For the text-containing cell, return its midpoint in [x, y] coordinate format. 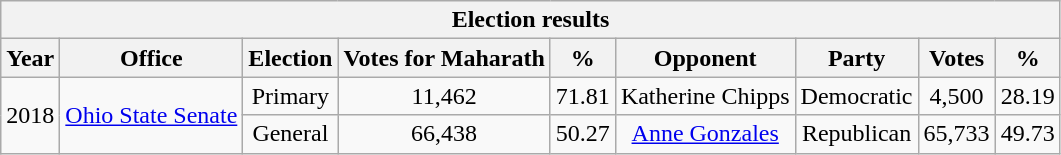
Ohio State Senate [152, 115]
49.73 [1028, 134]
Office [152, 58]
65,733 [956, 134]
Party [856, 58]
50.27 [582, 134]
Votes [956, 58]
Votes for Maharath [444, 58]
71.81 [582, 96]
28.19 [1028, 96]
Year [30, 58]
11,462 [444, 96]
Primary [290, 96]
Republican [856, 134]
66,438 [444, 134]
4,500 [956, 96]
General [290, 134]
2018 [30, 115]
Election results [530, 20]
Anne Gonzales [705, 134]
Opponent [705, 58]
Katherine Chipps [705, 96]
Democratic [856, 96]
Election [290, 58]
